From the cell containing the given text, extract its center point as [x, y] coordinate. 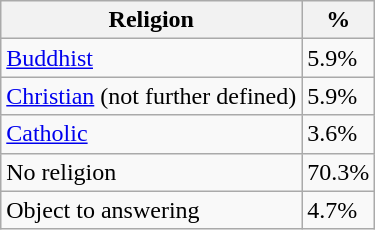
4.7% [338, 210]
Catholic [152, 134]
Christian (not further defined) [152, 96]
Buddhist [152, 58]
3.6% [338, 134]
Religion [152, 20]
% [338, 20]
Object to answering [152, 210]
70.3% [338, 172]
No religion [152, 172]
